Find where the given text appears and provide that cell's center as (x, y) coordinate. 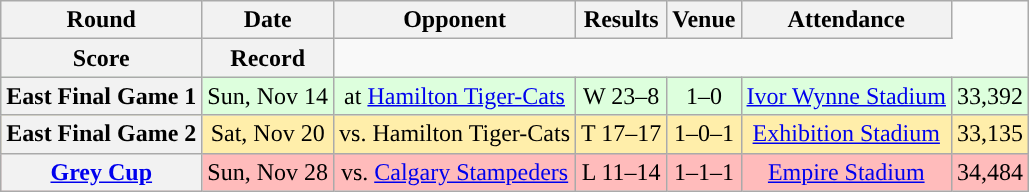
1–0 (704, 96)
Sat, Nov 20 (268, 134)
Record (268, 58)
Grey Cup (102, 172)
East Final Game 2 (102, 134)
Results (622, 20)
Empire Stadium (846, 172)
Attendance (846, 20)
at Hamilton Tiger-Cats (455, 96)
33,135 (990, 134)
W 23–8 (622, 96)
33,392 (990, 96)
1–1–1 (704, 172)
Date (268, 20)
Sun, Nov 28 (268, 172)
vs. Calgary Stampeders (455, 172)
Score (102, 58)
Opponent (455, 20)
Ivor Wynne Stadium (846, 96)
Round (102, 20)
Venue (704, 20)
Exhibition Stadium (846, 134)
T 17–17 (622, 134)
34,484 (990, 172)
L 11–14 (622, 172)
1–0–1 (704, 134)
Sun, Nov 14 (268, 96)
East Final Game 1 (102, 96)
vs. Hamilton Tiger-Cats (455, 134)
